Return (X, Y) of the center of cell containing provided text 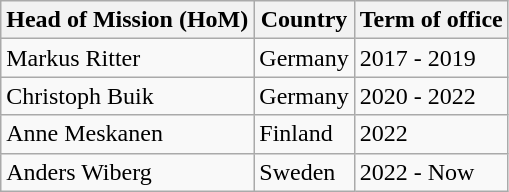
Christoph Buik (128, 96)
2017 - 2019 (431, 58)
Head of Mission (HoM) (128, 20)
Sweden (304, 172)
Finland (304, 134)
Term of office (431, 20)
Country (304, 20)
2022 (431, 134)
Anders Wiberg (128, 172)
2022 - Now (431, 172)
Markus Ritter (128, 58)
Anne Meskanen (128, 134)
2020 - 2022 (431, 96)
